For the text-containing cell, return its midpoint in (X, Y) coordinate format. 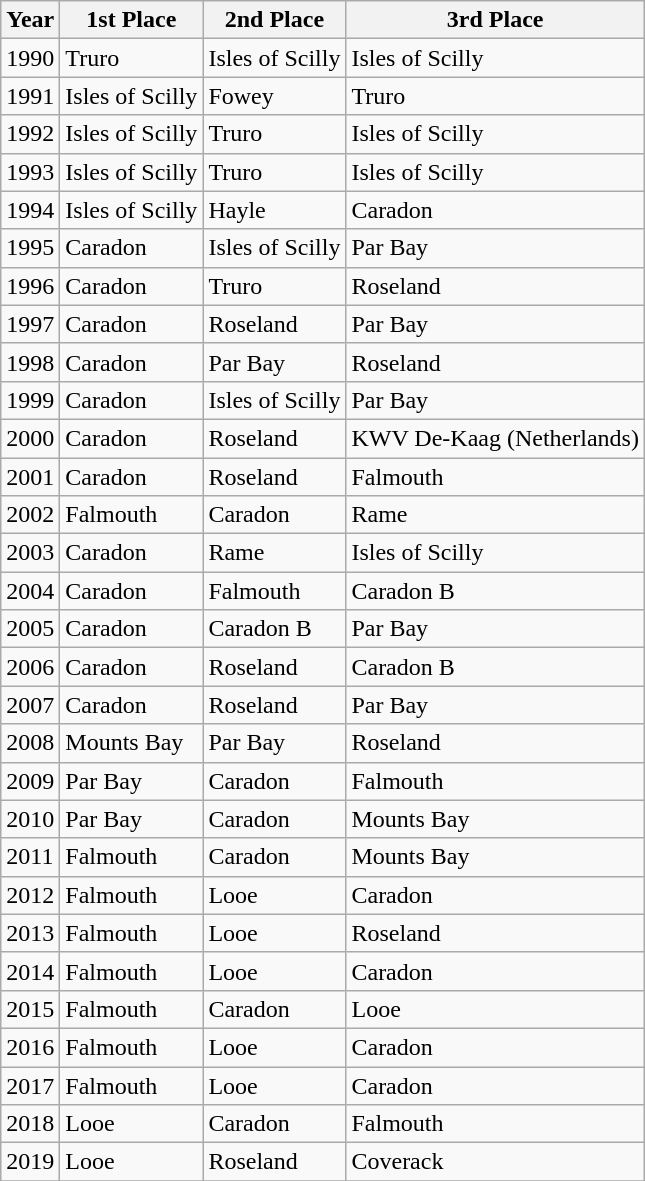
Fowey (274, 96)
2014 (30, 971)
1996 (30, 286)
2011 (30, 857)
1995 (30, 248)
2010 (30, 819)
1st Place (132, 20)
2012 (30, 895)
2000 (30, 438)
2004 (30, 591)
2015 (30, 1009)
2019 (30, 1162)
Year (30, 20)
1994 (30, 210)
2007 (30, 705)
1997 (30, 324)
1998 (30, 362)
2008 (30, 743)
2005 (30, 629)
2nd Place (274, 20)
1990 (30, 58)
Coverack (495, 1162)
2016 (30, 1047)
3rd Place (495, 20)
1991 (30, 96)
2006 (30, 667)
2018 (30, 1124)
2001 (30, 477)
1992 (30, 134)
1999 (30, 400)
1993 (30, 172)
2003 (30, 553)
2017 (30, 1085)
2013 (30, 933)
KWV De-Kaag (Netherlands) (495, 438)
2002 (30, 515)
Hayle (274, 210)
2009 (30, 781)
